Return the [x, y] coordinate for the center point of the cell that contains the specified text.  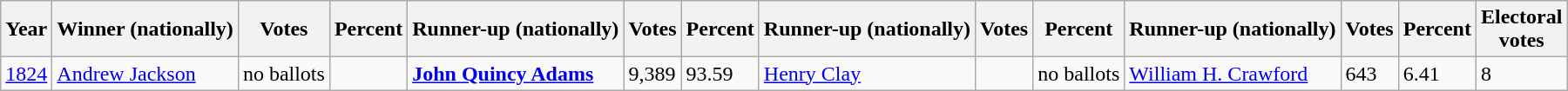
Winner (nationally) [145, 29]
9,389 [652, 74]
Electoralvotes [1521, 29]
93.59 [720, 74]
643 [1369, 74]
6.41 [1437, 74]
1824 [26, 74]
Andrew Jackson [145, 74]
John Quincy Adams [516, 74]
8 [1521, 74]
Henry Clay [867, 74]
Year [26, 29]
William H. Crawford [1233, 74]
